Capture the cell that displays the provided text and extract its (X, Y) central coordinate. 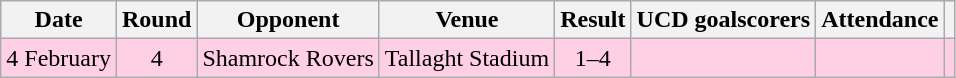
Attendance (880, 20)
UCD goalscorers (724, 20)
Opponent (288, 20)
4 February (59, 58)
Round (156, 20)
Date (59, 20)
4 (156, 58)
1–4 (593, 58)
Shamrock Rovers (288, 58)
Result (593, 20)
Tallaght Stadium (466, 58)
Venue (466, 20)
